Detect which cell encompasses the target text, then output its [x, y] center coordinate. 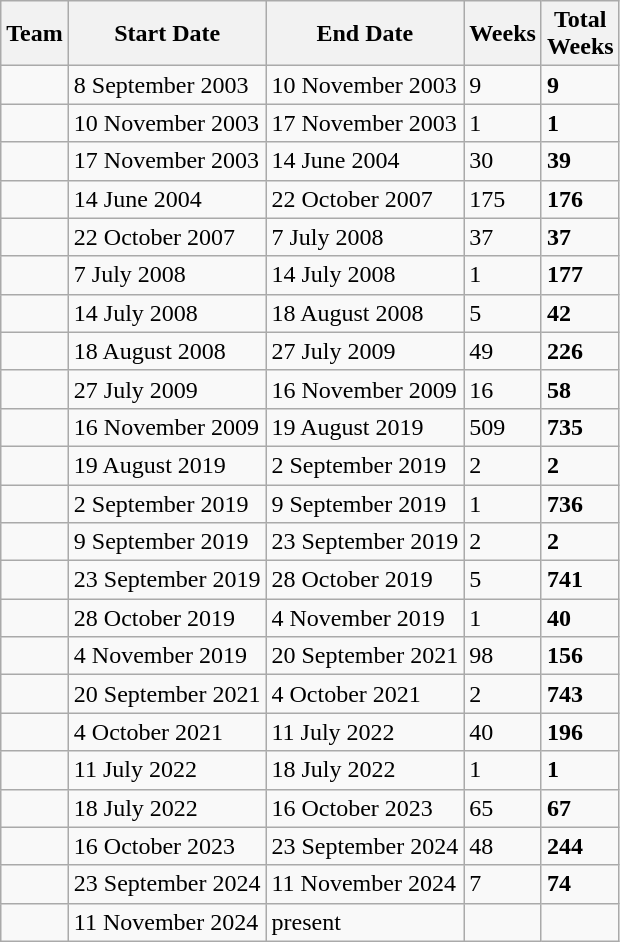
8 September 2003 [167, 85]
30 [503, 161]
Team [35, 34]
Weeks [503, 34]
7 [503, 884]
176 [580, 199]
741 [580, 580]
16 [503, 389]
58 [580, 389]
244 [580, 846]
226 [580, 351]
74 [580, 884]
509 [503, 427]
156 [580, 656]
735 [580, 427]
49 [503, 351]
Start Date [167, 34]
42 [580, 313]
48 [503, 846]
196 [580, 732]
65 [503, 808]
End Date [365, 34]
175 [503, 199]
39 [580, 161]
98 [503, 656]
736 [580, 503]
Total Weeks [580, 34]
743 [580, 694]
67 [580, 808]
present [365, 922]
177 [580, 275]
